For the text-containing cell, return its midpoint in [x, y] coordinate format. 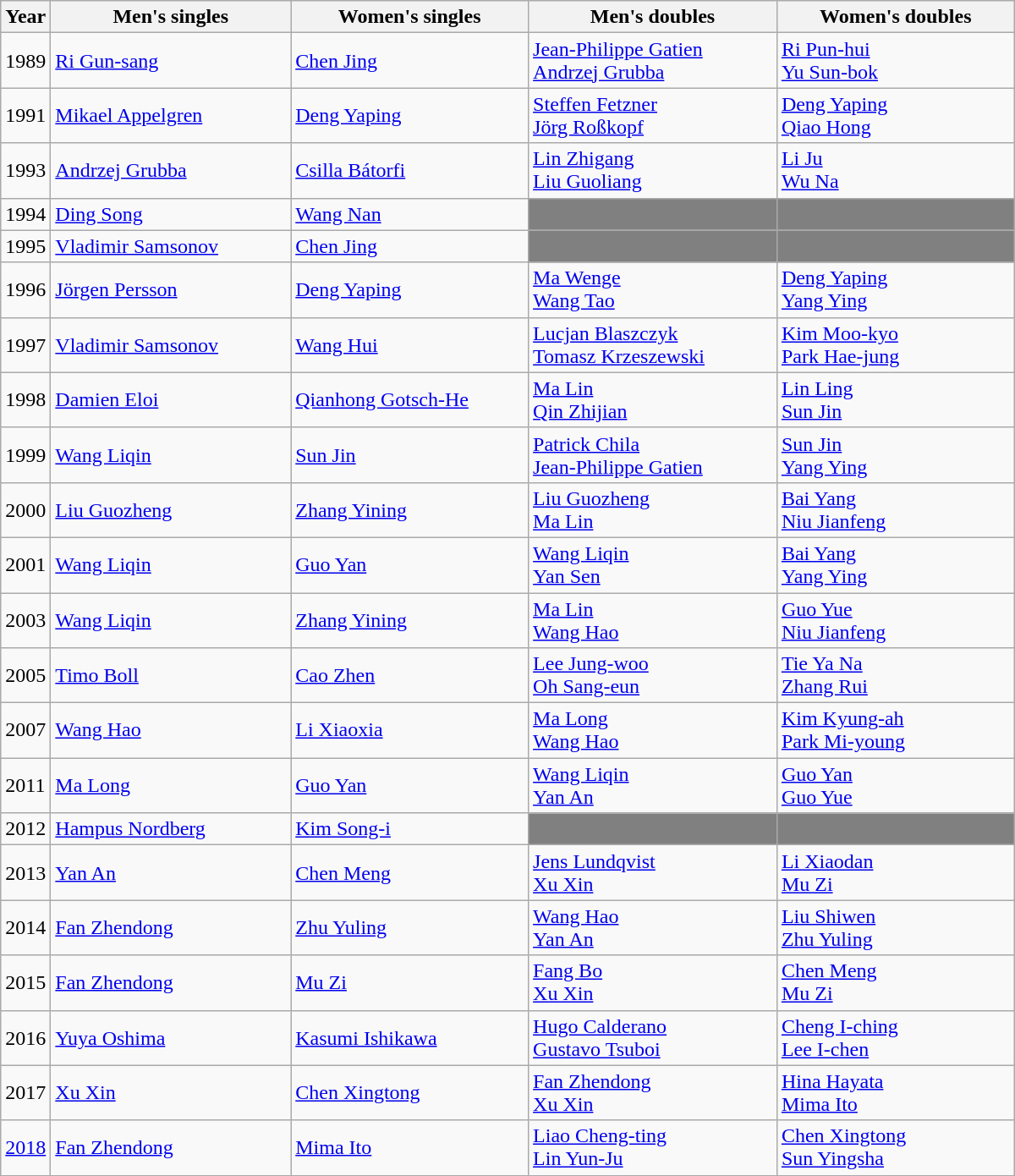
Fan Zhendong Xu Xin [653, 1093]
Fang Bo Xu Xin [653, 983]
1991 [25, 115]
Ma Long Wang Hao [653, 731]
Wang Liqin Yan An [653, 785]
2007 [25, 731]
Zhu Yuling [409, 927]
2018 [25, 1147]
2013 [25, 873]
Damien Eloi [171, 399]
Cheng I-ching Lee I-chen [895, 1037]
Ding Song [171, 214]
Wang Nan [409, 214]
Deng Yaping Yang Ying [895, 289]
Guo Yue Niu Jianfeng [895, 619]
Ma Long [171, 785]
Lucjan Blaszczyk Tomasz Krzeszewski [653, 345]
Sun Jin [409, 455]
Wang Hao Yan An [653, 927]
Mikael Appelgren [171, 115]
Patrick Chila Jean-Philippe Gatien [653, 455]
Csilla Bátorfi [409, 171]
Hampus Nordberg [171, 829]
Cao Zhen [409, 675]
Ma Wenge Wang Tao [653, 289]
Li Ju Wu Na [895, 171]
Chen Xingtong Sun Yingsha [895, 1147]
Ri Pun-hui Yu Sun-bok [895, 61]
Lin Ling Sun Jin [895, 399]
Li Xiaoxia [409, 731]
2005 [25, 675]
Kim Kyung-ah Park Mi-young [895, 731]
2000 [25, 509]
2003 [25, 619]
Andrzej Grubba [171, 171]
1994 [25, 214]
Kim Moo-kyo Park Hae-jung [895, 345]
Mu Zi [409, 983]
Kasumi Ishikawa [409, 1037]
1996 [25, 289]
2011 [25, 785]
2017 [25, 1093]
Jörgen Persson [171, 289]
Li Xiaodan Mu Zi [895, 873]
Chen Meng [409, 873]
Bai Yang Yang Ying [895, 565]
1998 [25, 399]
1995 [25, 246]
Sun Jin Yang Ying [895, 455]
Tie Ya Na Zhang Rui [895, 675]
Chen Xingtong [409, 1093]
Men's singles [171, 17]
Wang Hui [409, 345]
2014 [25, 927]
Jens Lundqvist Xu Xin [653, 873]
Hina Hayata Mima Ito [895, 1093]
Mima Ito [409, 1147]
Women's doubles [895, 17]
Wang Liqin Yan Sen [653, 565]
Liao Cheng-ting Lin Yun-Ju [653, 1147]
2016 [25, 1037]
Ma Lin Qin Zhijian [653, 399]
Year [25, 17]
Steffen Fetzner Jörg Roßkopf [653, 115]
1989 [25, 61]
Bai Yang Niu Jianfeng [895, 509]
Yan An [171, 873]
1999 [25, 455]
Lin Zhigang Liu Guoliang [653, 171]
Deng Yaping Qiao Hong [895, 115]
Hugo Calderano Gustavo Tsuboi [653, 1037]
Liu Guozheng Ma Lin [653, 509]
Kim Song-i [409, 829]
Women's singles [409, 17]
Men's doubles [653, 17]
Yuya Oshima [171, 1037]
2001 [25, 565]
Lee Jung-woo Oh Sang-eun [653, 675]
Ma Lin Wang Hao [653, 619]
Chen Meng Mu Zi [895, 983]
Ri Gun-sang [171, 61]
1993 [25, 171]
1997 [25, 345]
Wang Hao [171, 731]
Qianhong Gotsch-He [409, 399]
Liu Guozheng [171, 509]
Liu Shiwen Zhu Yuling [895, 927]
Guo Yan Guo Yue [895, 785]
2015 [25, 983]
Jean-Philippe Gatien Andrzej Grubba [653, 61]
Timo Boll [171, 675]
2012 [25, 829]
Xu Xin [171, 1093]
